Return the (X, Y) coordinate for the center point of the cell that contains the specified text.  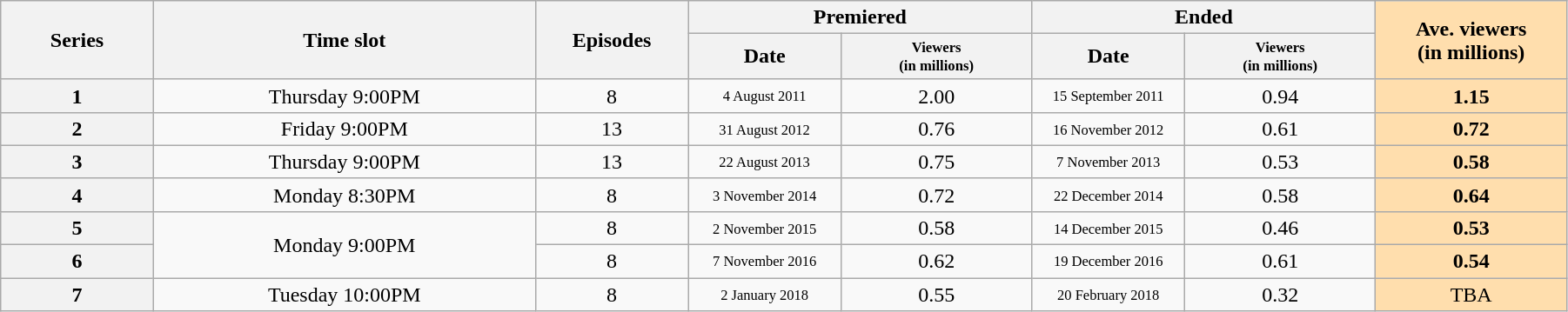
0.62 (936, 262)
0.75 (936, 162)
0.46 (1279, 229)
TBA (1471, 295)
3 November 2014 (765, 195)
0.55 (936, 295)
4 August 2011 (765, 96)
2.00 (936, 96)
Ave. viewers(in millions) (1471, 40)
15 September 2011 (1109, 96)
0.64 (1471, 195)
7 (77, 295)
0.76 (936, 129)
7 November 2016 (765, 262)
Monday 8:30PM (345, 195)
2 (77, 129)
16 November 2012 (1109, 129)
Friday 9:00PM (345, 129)
1 (77, 96)
0.32 (1279, 295)
0.54 (1471, 262)
31 August 2012 (765, 129)
Premiered (860, 17)
Ended (1204, 17)
22 December 2014 (1109, 195)
Time slot (345, 40)
Episodes (612, 40)
0.94 (1279, 96)
Monday 9:00PM (345, 245)
3 (77, 162)
22 August 2013 (765, 162)
7 November 2013 (1109, 162)
2 January 2018 (765, 295)
Tuesday 10:00PM (345, 295)
20 February 2018 (1109, 295)
6 (77, 262)
4 (77, 195)
14 December 2015 (1109, 229)
Series (77, 40)
5 (77, 229)
1.15 (1471, 96)
2 November 2015 (765, 229)
19 December 2016 (1109, 262)
